For the text-containing cell, return its midpoint in [X, Y] coordinate format. 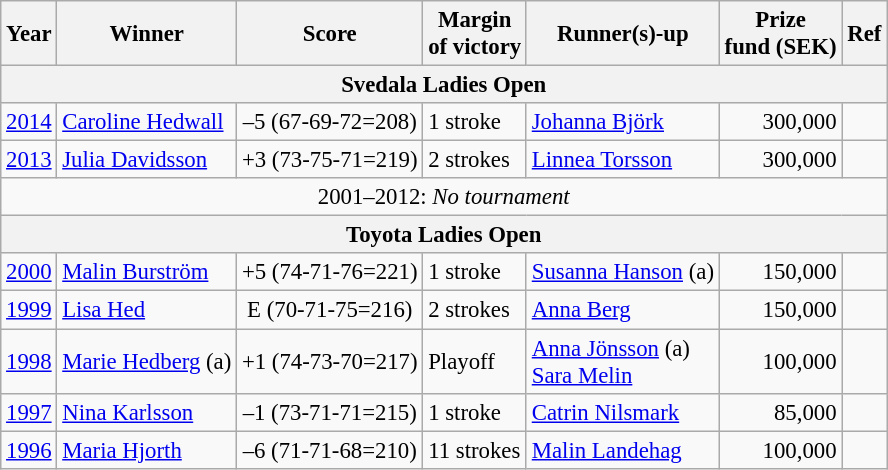
Caroline Hedwall [147, 122]
Runner(s)-up [622, 34]
Prizefund (SEK) [780, 34]
+1 (74-73-70=217) [330, 362]
1998 [29, 362]
–1 (73-71-71=215) [330, 412]
Julia Davidsson [147, 160]
1997 [29, 412]
–5 (67-69-72=208) [330, 122]
Score [330, 34]
1996 [29, 450]
Winner [147, 34]
2001–2012: No tournament [444, 197]
Toyota Ladies Open [444, 235]
Malin Burström [147, 273]
Anna Jönsson (a) Sara Melin [622, 362]
Year [29, 34]
Malin Landehag [622, 450]
Marie Hedberg (a) [147, 362]
Ref [864, 34]
Maria Hjorth [147, 450]
Lisa Hed [147, 310]
Linnea Torsson [622, 160]
Playoff [475, 362]
E (70-71-75=216) [330, 310]
Susanna Hanson (a) [622, 273]
Marginof victory [475, 34]
11 strokes [475, 450]
+3 (73-75-71=219) [330, 160]
Svedala Ladies Open [444, 85]
Johanna Björk [622, 122]
2013 [29, 160]
2014 [29, 122]
2000 [29, 273]
–6 (71-71-68=210) [330, 450]
+5 (74-71-76=221) [330, 273]
1999 [29, 310]
Catrin Nilsmark [622, 412]
Anna Berg [622, 310]
85,000 [780, 412]
Nina Karlsson [147, 412]
